For the text-containing cell, return its midpoint in (X, Y) coordinate format. 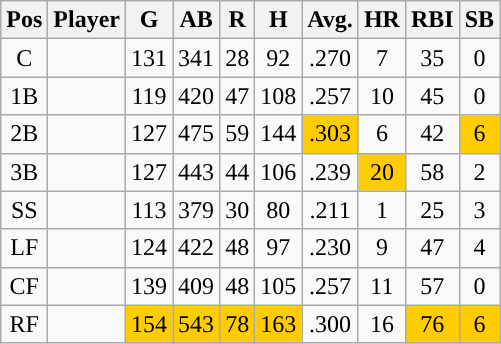
4 (479, 248)
144 (278, 134)
2 (479, 172)
25 (432, 210)
139 (150, 286)
20 (382, 172)
10 (382, 96)
409 (196, 286)
.211 (330, 210)
.303 (330, 134)
R (238, 20)
Pos (24, 20)
Avg. (330, 20)
379 (196, 210)
RF (24, 324)
108 (278, 96)
543 (196, 324)
7 (382, 58)
SS (24, 210)
16 (382, 324)
475 (196, 134)
.239 (330, 172)
35 (432, 58)
97 (278, 248)
422 (196, 248)
443 (196, 172)
.300 (330, 324)
106 (278, 172)
.270 (330, 58)
RBI (432, 20)
45 (432, 96)
G (150, 20)
78 (238, 324)
28 (238, 58)
1 (382, 210)
11 (382, 286)
H (278, 20)
1B (24, 96)
C (24, 58)
80 (278, 210)
2B (24, 134)
3 (479, 210)
Player (87, 20)
HR (382, 20)
CF (24, 286)
76 (432, 324)
.230 (330, 248)
AB (196, 20)
44 (238, 172)
154 (150, 324)
119 (150, 96)
SB (479, 20)
124 (150, 248)
30 (238, 210)
58 (432, 172)
57 (432, 286)
42 (432, 134)
163 (278, 324)
420 (196, 96)
59 (238, 134)
113 (150, 210)
9 (382, 248)
341 (196, 58)
105 (278, 286)
92 (278, 58)
131 (150, 58)
LF (24, 248)
3B (24, 172)
